Return (X, Y) of the center of cell containing provided text 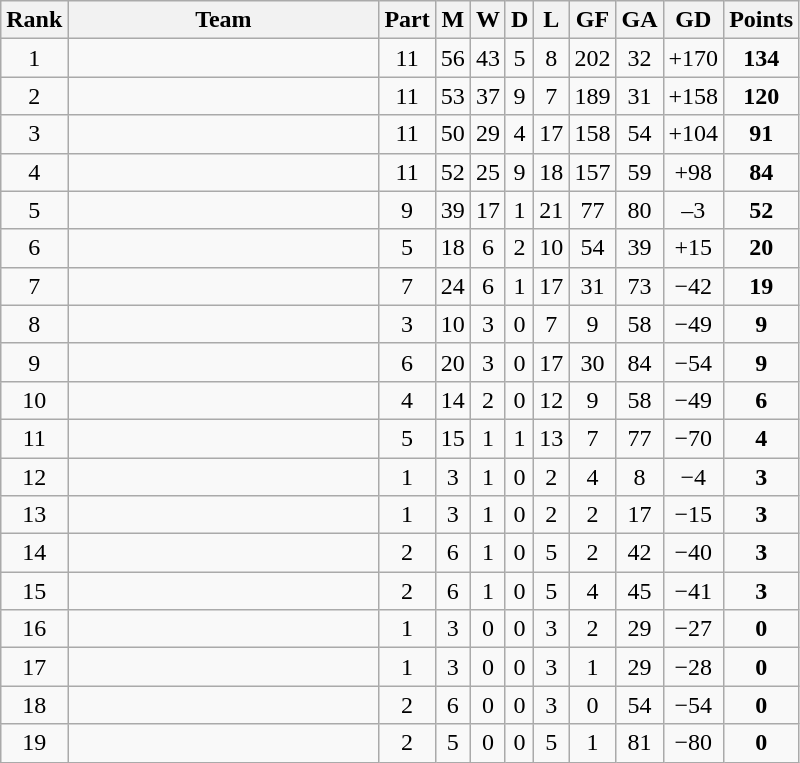
+104 (694, 134)
M (452, 20)
−15 (694, 515)
W (488, 20)
81 (640, 743)
+98 (694, 172)
42 (640, 553)
120 (762, 96)
50 (452, 134)
+170 (694, 58)
24 (452, 286)
16 (34, 629)
21 (552, 210)
+158 (694, 96)
43 (488, 58)
73 (640, 286)
53 (452, 96)
189 (592, 96)
−42 (694, 286)
−70 (694, 438)
−28 (694, 667)
56 (452, 58)
−41 (694, 591)
−40 (694, 553)
91 (762, 134)
Points (762, 20)
D (519, 20)
−4 (694, 477)
37 (488, 96)
32 (640, 58)
30 (592, 362)
Rank (34, 20)
–3 (694, 210)
GA (640, 20)
Team (224, 20)
GF (592, 20)
Part (407, 20)
45 (640, 591)
134 (762, 58)
59 (640, 172)
+15 (694, 248)
GD (694, 20)
202 (592, 58)
L (552, 20)
−27 (694, 629)
80 (640, 210)
158 (592, 134)
157 (592, 172)
25 (488, 172)
−80 (694, 743)
